Provide the [X, Y] coordinate of the cell's center where the given text is located.  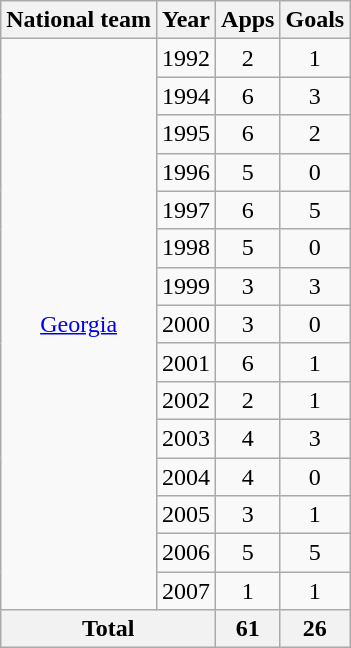
1999 [186, 286]
2001 [186, 362]
2006 [186, 553]
1994 [186, 96]
1996 [186, 172]
61 [248, 629]
2004 [186, 477]
1998 [186, 248]
1995 [186, 134]
Georgia [79, 324]
Total [108, 629]
Year [186, 20]
1992 [186, 58]
2007 [186, 591]
2005 [186, 515]
2000 [186, 324]
26 [315, 629]
2002 [186, 400]
2003 [186, 438]
National team [79, 20]
Apps [248, 20]
Goals [315, 20]
1997 [186, 210]
